Return the [X, Y] coordinate for the center point of the cell that contains the specified text.  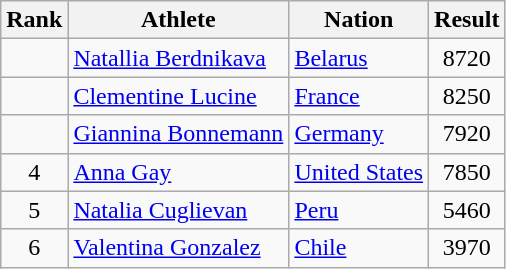
United States [359, 172]
7920 [467, 134]
7850 [467, 172]
8720 [467, 58]
Athlete [178, 20]
6 [34, 248]
Result [467, 20]
Natalia Cuglievan [178, 210]
Natallia Berdnikava [178, 58]
Giannina Bonnemann [178, 134]
3970 [467, 248]
5460 [467, 210]
Peru [359, 210]
Rank [34, 20]
Valentina Gonzalez [178, 248]
France [359, 96]
Clementine Lucine [178, 96]
5 [34, 210]
Anna Gay [178, 172]
Belarus [359, 58]
4 [34, 172]
Chile [359, 248]
Nation [359, 20]
Germany [359, 134]
8250 [467, 96]
